Detect which cell encompasses the target text, then output its [X, Y] center coordinate. 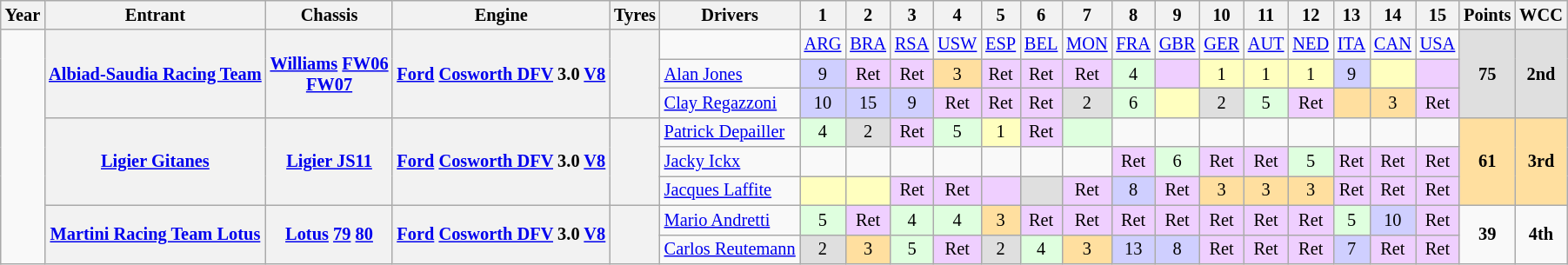
Alan Jones [731, 74]
WCC [1541, 15]
GER [1221, 44]
Tyres [635, 15]
Points [1487, 15]
Martini Racing Team Lotus [155, 235]
12 [1311, 15]
Entrant [155, 15]
BEL [1041, 44]
NED [1311, 44]
USA [1438, 44]
BRA [868, 44]
GBR [1178, 44]
Patrick Depailler [731, 132]
39 [1487, 235]
Carlos Reutemann [731, 249]
Albiad-Saudia Racing Team [155, 73]
Drivers [731, 15]
ITA [1351, 44]
MON [1087, 44]
4th [1541, 235]
Chassis [330, 15]
Lotus 79 80 [330, 235]
2nd [1541, 73]
AUT [1266, 44]
CAN [1393, 44]
11 [1266, 15]
Jacques Laffite [731, 190]
ESP [1000, 44]
3rd [1541, 162]
75 [1487, 73]
Engine [501, 15]
Jacky Ickx [731, 162]
Year [23, 15]
Williams FW06FW07 [330, 73]
14 [1393, 15]
Ligier Gitanes [155, 162]
ARG [823, 44]
Clay Regazzoni [731, 103]
FRA [1132, 44]
USW [957, 44]
61 [1487, 162]
RSA [911, 44]
Ligier JS11 [330, 162]
Mario Andretti [731, 220]
